Return the [x, y] coordinate for the center point of the cell that contains the specified text.  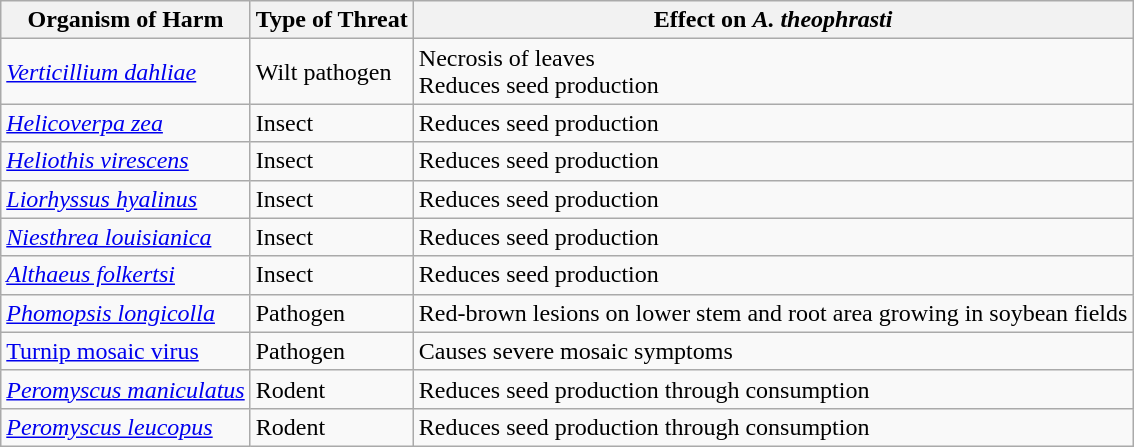
Althaeus folkertsi [126, 275]
Peromyscus maniculatus [126, 389]
Phomopsis longicolla [126, 313]
Red-brown lesions on lower stem and root area growing in soybean fields [773, 313]
Organism of Harm [126, 20]
Niesthrea louisianica [126, 237]
Type of Threat [332, 20]
Liorhyssus hyalinus [126, 199]
Effect on A. theophrasti [773, 20]
Wilt pathogen [332, 72]
Verticillium dahliae [126, 72]
Turnip mosaic virus [126, 351]
Causes severe mosaic symptoms [773, 351]
Necrosis of leavesReduces seed production [773, 72]
Heliothis virescens [126, 161]
Peromyscus leucopus [126, 427]
Helicoverpa zea [126, 123]
